Identify which cell holds the provided text, then report its (X, Y) central coordinate. 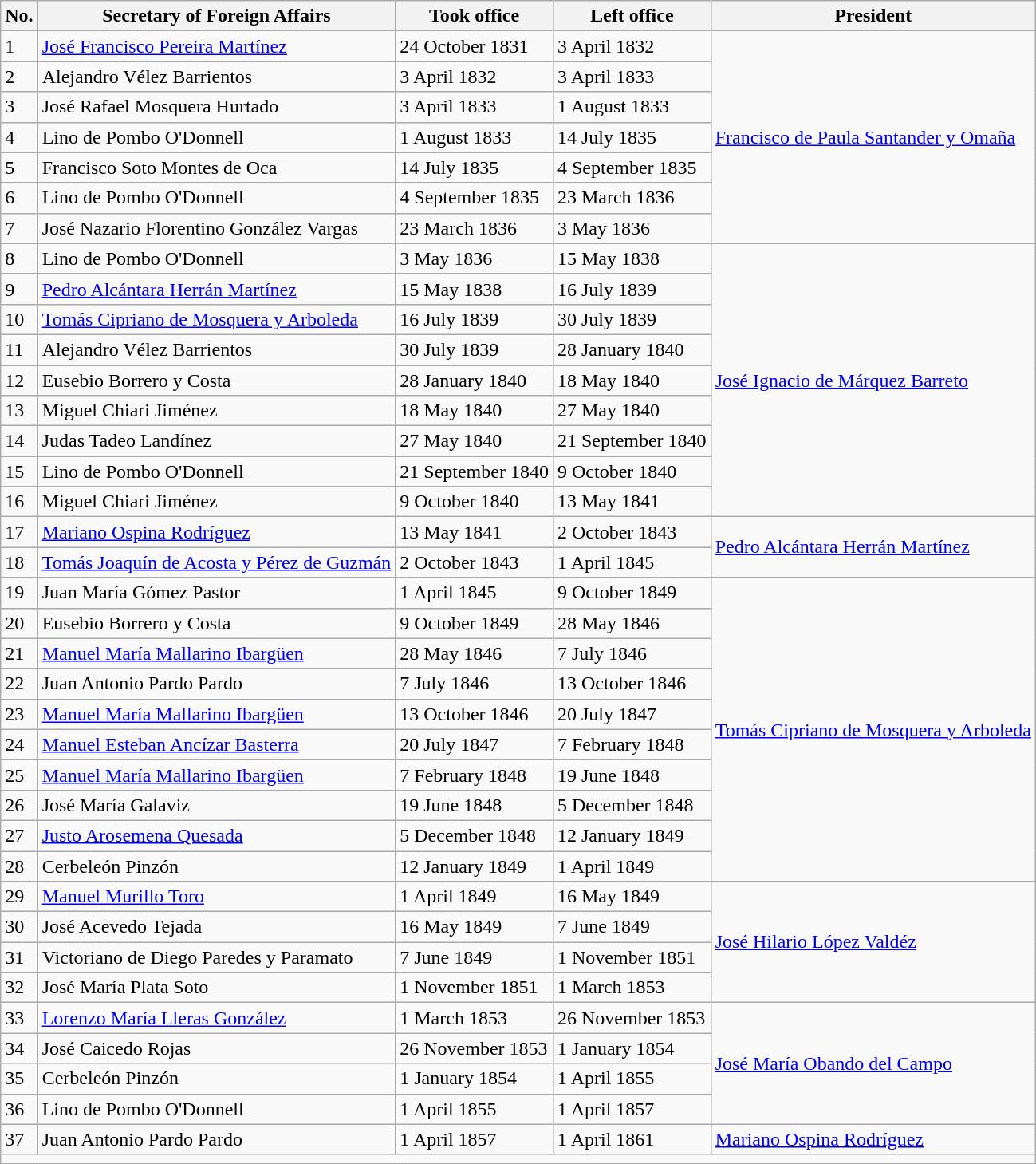
27 (19, 835)
24 October 1831 (475, 46)
10 (19, 319)
26 (19, 805)
20 (19, 623)
José Nazario Florentino González Vargas (217, 228)
Manuel Esteban Ancízar Basterra (217, 744)
Judas Tadeo Landínez (217, 441)
Francisco Soto Montes de Oca (217, 168)
37 (19, 1139)
Took office (475, 16)
José María Galaviz (217, 805)
14 (19, 441)
Justo Arosemena Quesada (217, 835)
Juan María Gómez Pastor (217, 593)
Secretary of Foreign Affairs (217, 16)
23 (19, 714)
Manuel Murillo Toro (217, 897)
36 (19, 1109)
24 (19, 744)
11 (19, 349)
1 April 1861 (632, 1139)
35 (19, 1079)
President (873, 16)
31 (19, 957)
21 (19, 653)
16 (19, 502)
José Acevedo Tejada (217, 927)
2 (19, 77)
13 (19, 411)
Left office (632, 16)
34 (19, 1048)
17 (19, 532)
5 (19, 168)
28 (19, 866)
25 (19, 775)
Victoriano de Diego Paredes y Paramato (217, 957)
José Caicedo Rojas (217, 1048)
12 (19, 381)
No. (19, 16)
22 (19, 684)
Francisco de Paula Santander y Omaña (873, 137)
18 (19, 562)
Lorenzo María Lleras González (217, 1018)
30 (19, 927)
9 (19, 289)
15 (19, 472)
José Ignacio de Márquez Barreto (873, 380)
6 (19, 198)
19 (19, 593)
1 (19, 46)
José María Obando del Campo (873, 1063)
3 (19, 107)
José Hilario López Valdéz (873, 942)
José María Plata Soto (217, 988)
Tomás Joaquín de Acosta y Pérez de Guzmán (217, 562)
32 (19, 988)
José Francisco Pereira Martínez (217, 46)
4 (19, 137)
José Rafael Mosquera Hurtado (217, 107)
29 (19, 897)
8 (19, 258)
33 (19, 1018)
7 (19, 228)
